Scan for the cell matching the given text and deliver its (x, y) coordinate at center. 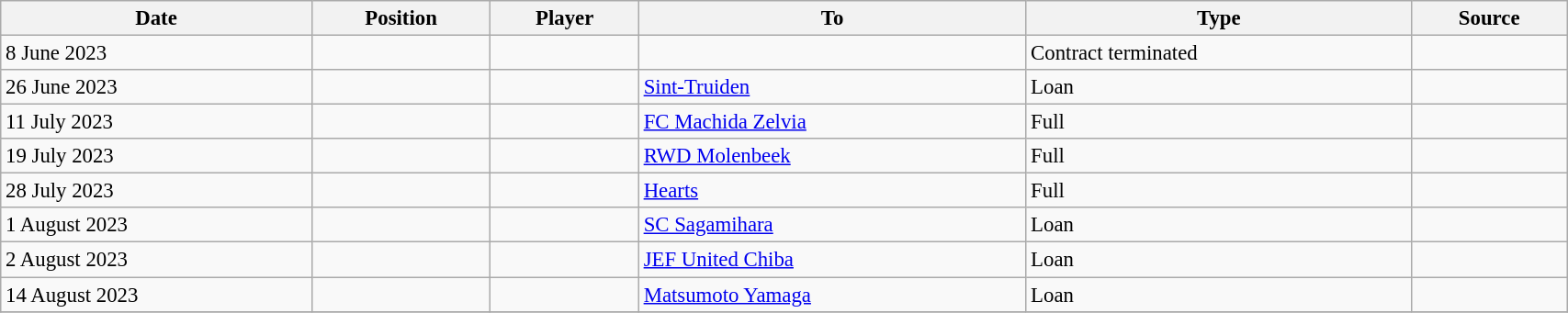
Position (400, 18)
Hearts (832, 191)
RWD Molenbeek (832, 156)
8 June 2023 (156, 53)
Matsumoto Yamaga (832, 295)
28 July 2023 (156, 191)
Date (156, 18)
Sint-Truiden (832, 87)
FC Machida Zelvia (832, 122)
Player (564, 18)
19 July 2023 (156, 156)
JEF United Chiba (832, 260)
11 July 2023 (156, 122)
Source (1490, 18)
1 August 2023 (156, 225)
Contract terminated (1219, 53)
26 June 2023 (156, 87)
To (832, 18)
Type (1219, 18)
2 August 2023 (156, 260)
SC Sagamihara (832, 225)
14 August 2023 (156, 295)
